Find where the given text appears and provide that cell's center as (X, Y) coordinate. 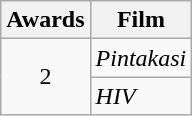
HIV (141, 96)
2 (46, 77)
Awards (46, 20)
Pintakasi (141, 58)
Film (141, 20)
